Pinpoint the cell where the given text exists, returning its (X, Y) midpoint coordinate. 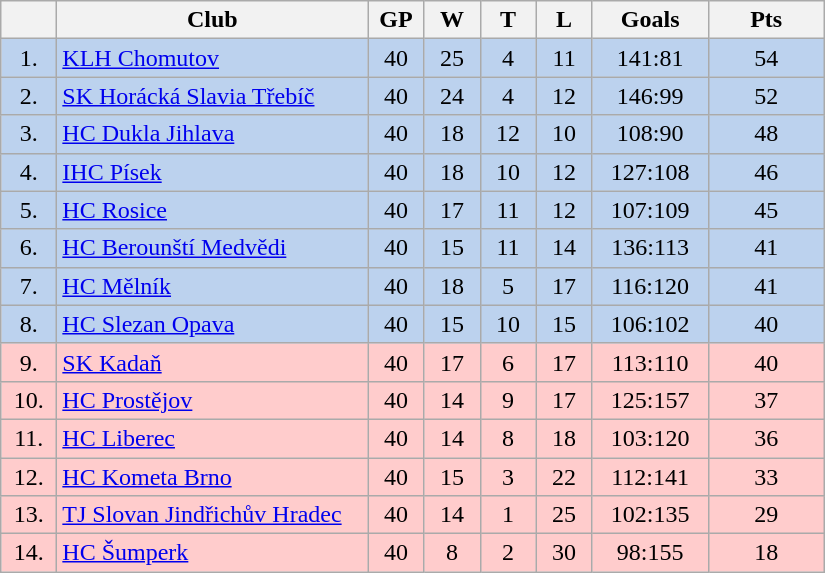
52 (766, 96)
14. (29, 553)
11. (29, 438)
9. (29, 362)
HC Kometa Brno (212, 477)
108:90 (650, 134)
102:135 (650, 515)
2. (29, 96)
45 (766, 210)
HC Slezan Opava (212, 324)
W (452, 20)
HC Dukla Jihlava (212, 134)
116:120 (650, 286)
127:108 (650, 172)
103:120 (650, 438)
2 (508, 553)
112:141 (650, 477)
30 (564, 553)
4. (29, 172)
HC Berounští Medvědi (212, 248)
3 (508, 477)
24 (452, 96)
Goals (650, 20)
46 (766, 172)
10. (29, 400)
36 (766, 438)
146:99 (650, 96)
1. (29, 58)
8. (29, 324)
HC Šumperk (212, 553)
37 (766, 400)
HC Rosice (212, 210)
HC Mělník (212, 286)
7. (29, 286)
98:155 (650, 553)
Pts (766, 20)
22 (564, 477)
Club (212, 20)
L (564, 20)
5 (508, 286)
GP (396, 20)
3. (29, 134)
141:81 (650, 58)
KLH Chomutov (212, 58)
HC Prostějov (212, 400)
9 (508, 400)
5. (29, 210)
12. (29, 477)
29 (766, 515)
T (508, 20)
125:157 (650, 400)
1 (508, 515)
6 (508, 362)
SK Horácká Slavia Třebíč (212, 96)
113:110 (650, 362)
IHC Písek (212, 172)
33 (766, 477)
TJ Slovan Jindřichův Hradec (212, 515)
6. (29, 248)
13. (29, 515)
48 (766, 134)
HC Liberec (212, 438)
136:113 (650, 248)
SK Kadaň (212, 362)
106:102 (650, 324)
107:109 (650, 210)
54 (766, 58)
